Locate the cell with the specified text and output its (X, Y) center coordinate. 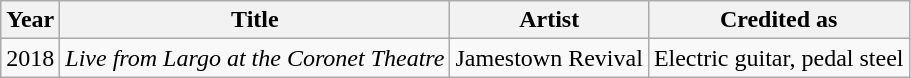
Live from Largo at the Coronet Theatre (255, 58)
Year (30, 20)
2018 (30, 58)
Electric guitar, pedal steel (778, 58)
Credited as (778, 20)
Title (255, 20)
Artist (549, 20)
Jamestown Revival (549, 58)
